Return [X, Y] of the center of cell containing provided text 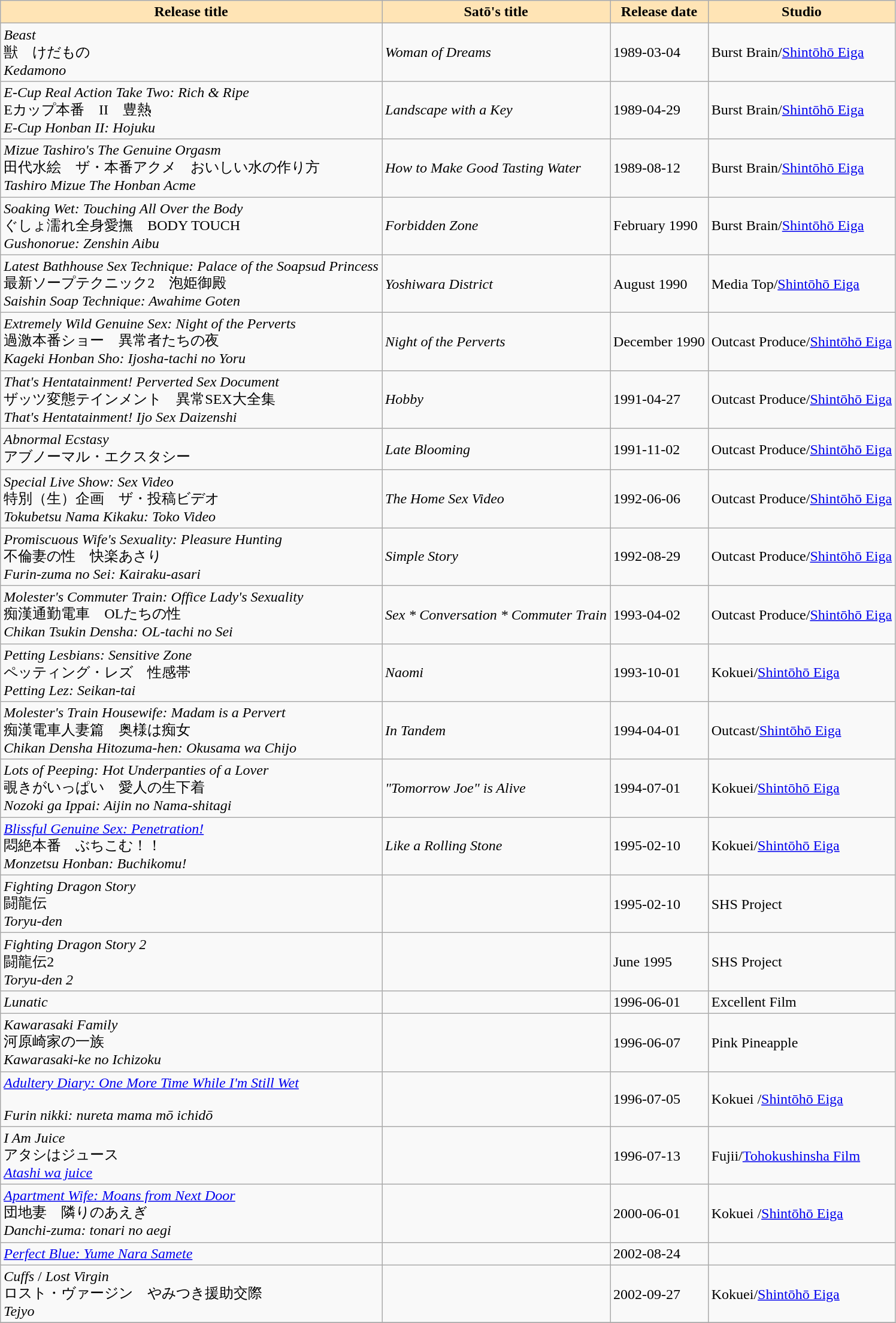
Simple Story [496, 557]
Sex * Conversation * Commuter Train [496, 615]
Abnormal Ecstasyアブノーマル・エクスタシー [192, 449]
August 1990 [659, 284]
1991-04-27 [659, 399]
2002-08-24 [659, 1253]
Soaking Wet: Touching All Over the Bodyぐしょ濡れ全身愛撫 BODY TOUCHGushonorue: Zenshin Aibu [192, 225]
Studio [801, 12]
The Home Sex Video [496, 499]
Forbidden Zone [496, 225]
Extremely Wild Genuine Sex: Night of the Perverts過激本番ショー 異常者たちの夜Kageki Honban Sho: Ijosha-tachi no Yoru [192, 342]
Landscape with a Key [496, 110]
Molester's Commuter Train: Office Lady's Sexuality痴漢通勤電車 OLたちの性Chikan Tsukin Densha: OL-tachi no Sei [192, 615]
Beast獣 けだものKedamono [192, 53]
February 1990 [659, 225]
Adultery Diary: One More Time While I'm Still WetFurin nikki: nureta mama mō ichidō [192, 1099]
Lots of Peeping: Hot Underpanties of a Lover覗きがいっぱい 愛人の生下着Nozoki ga Ippai: Aijin no Nama-shitagi [192, 789]
Kawarasaki Family河原崎家の一族Kawarasaki-ke no Ichizoku [192, 1043]
Woman of Dreams [496, 53]
Fujii/Tohokushinsha Film [801, 1155]
I Am JuiceアタシはジュースAtashi wa juice [192, 1155]
1989-08-12 [659, 168]
Release date [659, 12]
In Tandem [496, 731]
1993-10-01 [659, 672]
Blissful Genuine Sex: Penetration!悶絶本番 ぶちこむ！！Monzetsu Honban: Buchikomu! [192, 846]
Mizue Tashiro's The Genuine Orgasm田代水絵 ザ・本番アクメ おいしい水の作り方Tashiro Mizue The Honban Acme [192, 168]
Late Blooming [496, 449]
Molester's Train Housewife: Madam is a Pervert痴漢電車人妻篇 奥様は痴女Chikan Densha Hitozuma-hen: Okusama wa Chijo [192, 731]
Night of the Perverts [496, 342]
1992-06-06 [659, 499]
Special Live Show: Sex Video特別（生）企画 ザ・投稿ビデオTokubetsu Nama Kikaku: Toko Video [192, 499]
1992-08-29 [659, 557]
Release title [192, 12]
1991-11-02 [659, 449]
Pink Pineapple [801, 1043]
Outcast/Shintōhō Eiga [801, 731]
1996-06-01 [659, 1002]
"Tomorrow Joe" is Alive [496, 789]
Perfect Blue: Yume Nara Samete [192, 1253]
Apartment Wife: Moans from Next Door団地妻 隣りのあえぎDanchi-zuma: tonari no aegi [192, 1214]
Like a Rolling Stone [496, 846]
Latest Bathhouse Sex Technique: Palace of the Soapsud Princess最新ソープテクニック2 泡姫御殿Saishin Soap Technique: Awahime Goten [192, 284]
Satō's title [496, 12]
1989-03-04 [659, 53]
Excellent Film [801, 1002]
Petting Lesbians: Sensitive Zoneペッティング・レズ 性感帯Petting Lez: Seikan-tai [192, 672]
Yoshiwara District [496, 284]
Hobby [496, 399]
December 1990 [659, 342]
Lunatic [192, 1002]
1994-04-01 [659, 731]
2002-09-27 [659, 1294]
1996-07-13 [659, 1155]
Cuffs / Lost Virginロスト・ヴァージン やみつき援助交際Tejyo [192, 1294]
1994-07-01 [659, 789]
June 1995 [659, 962]
E-Cup Real Action Take Two: Rich & RipeEカップ本番 II 豊熱E-Cup Honban II: Hojuku [192, 110]
Media Top/Shintōhō Eiga [801, 284]
Fighting Dragon Story 2闘龍伝2Toryu-den 2 [192, 962]
1993-04-02 [659, 615]
2000-06-01 [659, 1214]
Promiscuous Wife's Sexuality: Pleasure Hunting不倫妻の性 快楽あさりFurin-zuma no Sei: Kairaku-asari [192, 557]
Naomi [496, 672]
1996-06-07 [659, 1043]
How to Make Good Tasting Water [496, 168]
1996-07-05 [659, 1099]
1989-04-29 [659, 110]
That's Hentatainment! Perverted Sex Documentザッツ変態テインメント 異常SEX大全集That's Hentatainment! Ijo Sex Daizenshi [192, 399]
Fighting Dragon Story闘龍伝Toryu-den [192, 904]
